Pinpoint the cell where the given text exists, returning its (X, Y) midpoint coordinate. 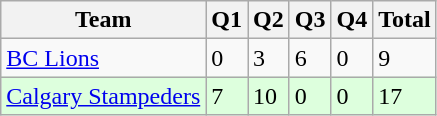
Q1 (227, 20)
Total (405, 20)
3 (269, 58)
Calgary Stampeders (104, 96)
Q3 (310, 20)
17 (405, 96)
6 (310, 58)
Team (104, 20)
7 (227, 96)
Q2 (269, 20)
10 (269, 96)
BC Lions (104, 58)
9 (405, 58)
Q4 (352, 20)
